Output the [x, y] coordinate of the center of the cell containing the given text.  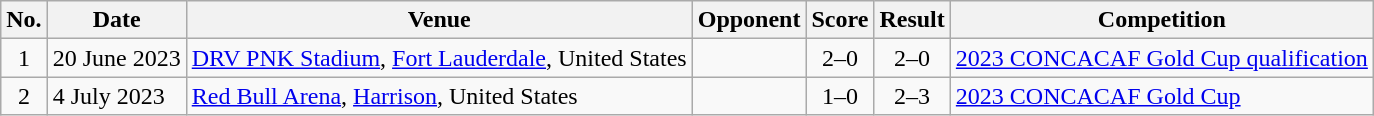
4 July 2023 [116, 96]
2–3 [912, 96]
2 [24, 96]
2023 CONCACAF Gold Cup qualification [1162, 58]
Opponent [749, 20]
Competition [1162, 20]
DRV PNK Stadium, Fort Lauderdale, United States [439, 58]
20 June 2023 [116, 58]
No. [24, 20]
Result [912, 20]
1–0 [840, 96]
Date [116, 20]
Venue [439, 20]
Red Bull Arena, Harrison, United States [439, 96]
2023 CONCACAF Gold Cup [1162, 96]
1 [24, 58]
Score [840, 20]
